Detect which cell encompasses the target text, then output its (x, y) center coordinate. 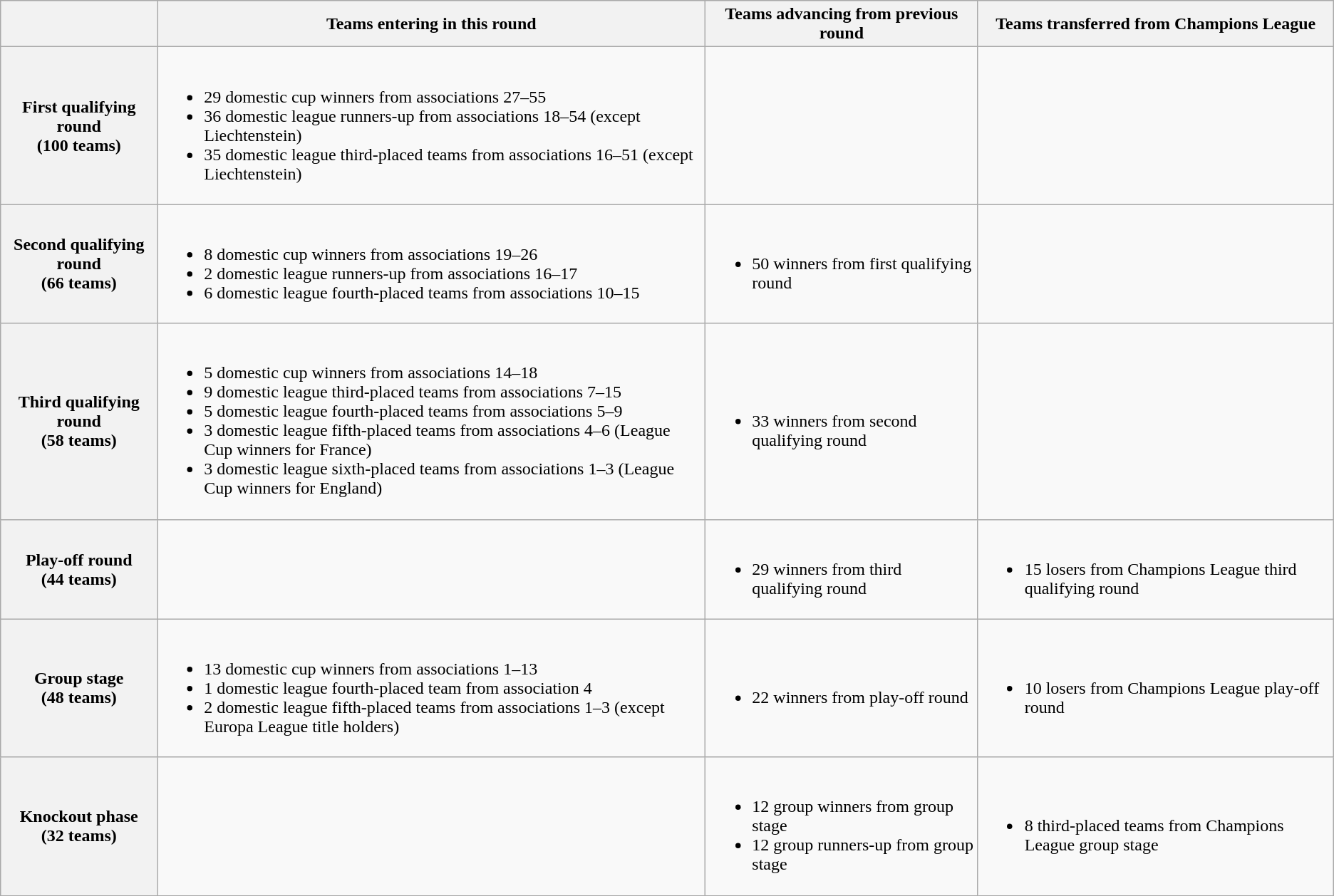
50 winners from first qualifying round (842, 264)
Teams transferred from Champions League (1156, 24)
Teams entering in this round (432, 24)
33 winners from second qualifying round (842, 422)
10 losers from Champions League play-off round (1156, 688)
Second qualifying round(66 teams) (79, 264)
Play-off round(44 teams) (79, 569)
8 third-placed teams from Champions League group stage (1156, 826)
Knockout phase(32 teams) (79, 826)
Teams advancing from previous round (842, 24)
15 losers from Champions League third qualifying round (1156, 569)
29 winners from third qualifying round (842, 569)
Group stage(48 teams) (79, 688)
First qualifying round(100 teams) (79, 125)
Third qualifying round(58 teams) (79, 422)
22 winners from play-off round (842, 688)
12 group winners from group stage12 group runners-up from group stage (842, 826)
